Pinpoint the cell where the given text exists, returning its (x, y) midpoint coordinate. 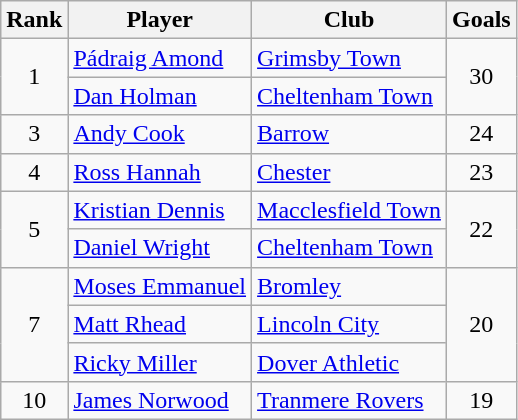
Macclesfield Town (350, 210)
Dover Athletic (350, 362)
19 (481, 400)
23 (481, 172)
Chester (350, 172)
Grimsby Town (350, 58)
James Norwood (160, 400)
Player (160, 20)
Kristian Dennis (160, 210)
Club (350, 20)
7 (34, 324)
3 (34, 134)
30 (481, 77)
4 (34, 172)
22 (481, 229)
Lincoln City (350, 324)
Pádraig Amond (160, 58)
1 (34, 77)
Daniel Wright (160, 248)
Dan Holman (160, 96)
20 (481, 324)
Barrow (350, 134)
Tranmere Rovers (350, 400)
Rank (34, 20)
24 (481, 134)
Goals (481, 20)
10 (34, 400)
Ross Hannah (160, 172)
Ricky Miller (160, 362)
5 (34, 229)
Moses Emmanuel (160, 286)
Bromley (350, 286)
Andy Cook (160, 134)
Matt Rhead (160, 324)
